Return the [X, Y] coordinate for the center point of the cell that contains the specified text.  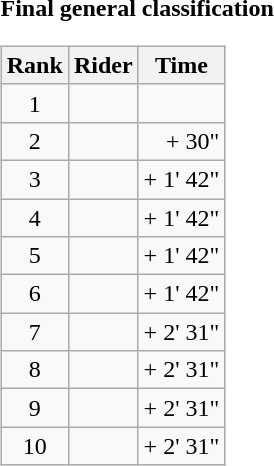
10 [34, 446]
5 [34, 256]
4 [34, 217]
6 [34, 294]
1 [34, 103]
Rider [103, 65]
3 [34, 179]
+ 30" [182, 141]
Rank [34, 65]
2 [34, 141]
8 [34, 370]
9 [34, 408]
Time [182, 65]
7 [34, 332]
